Identify which cell holds the provided text, then report its (x, y) central coordinate. 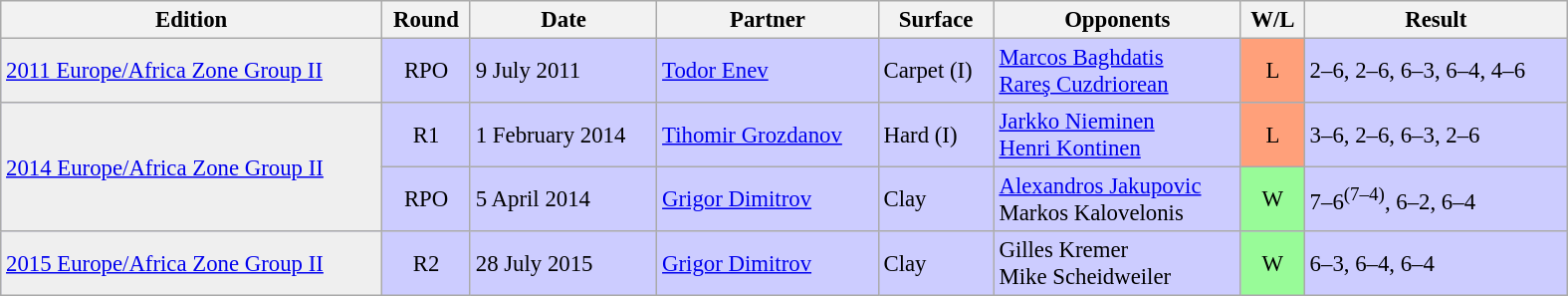
R1 (426, 136)
6–3, 6–4, 6–4 (1436, 263)
Marcos Baghdatis Rareş Cuzdriorean (1117, 72)
2014 Europe/Africa Zone Group II (191, 167)
Result (1436, 20)
28 July 2015 (563, 263)
W/L (1272, 20)
1 February 2014 (563, 136)
9 July 2011 (563, 72)
2–6, 2–6, 6–3, 6–4, 4–6 (1436, 72)
2015 Europe/Africa Zone Group II (191, 263)
5 April 2014 (563, 199)
R2 (426, 263)
Carpet (I) (936, 72)
Edition (191, 20)
3–6, 2–6, 6–3, 2–6 (1436, 136)
Jarkko Nieminen Henri Kontinen (1117, 136)
Tihomir Grozdanov (768, 136)
2011 Europe/Africa Zone Group II (191, 72)
Gilles Kremer Mike Scheidweiler (1117, 263)
Todor Enev (768, 72)
Partner (768, 20)
Opponents (1117, 20)
Surface (936, 20)
7–6(7–4), 6–2, 6–4 (1436, 199)
Round (426, 20)
Alexandros Jakupovic Markos Kalovelonis (1117, 199)
Hard (I) (936, 136)
Date (563, 20)
